From the cell containing the given text, extract its center point as (x, y) coordinate. 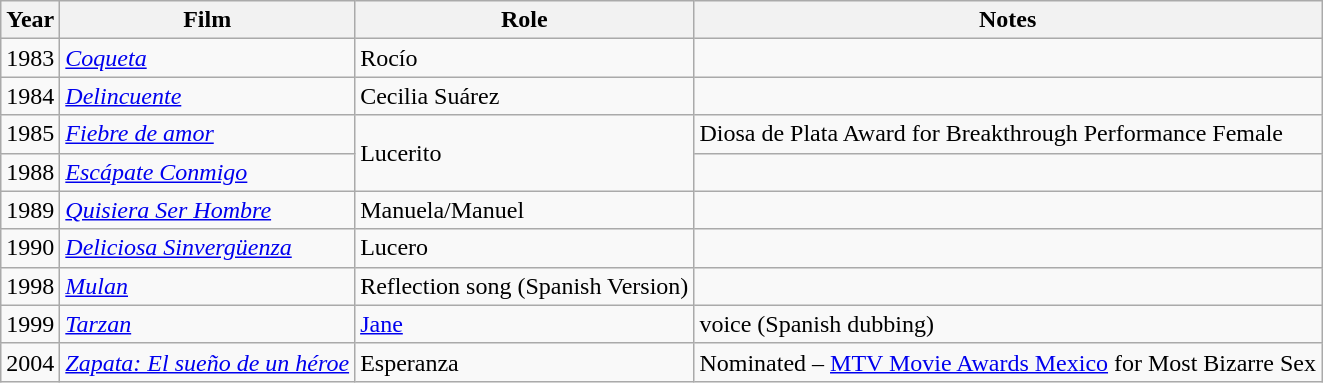
Nominated – MTV Movie Awards Mexico for Most Bizarre Sex (1008, 362)
Cecilia Suárez (524, 96)
1999 (30, 324)
Zapata: El sueño de un héroe (208, 362)
Notes (1008, 20)
Jane (524, 324)
1989 (30, 210)
1998 (30, 286)
Coqueta (208, 58)
Tarzan (208, 324)
Film (208, 20)
Manuela/Manuel (524, 210)
Escápate Conmigo (208, 172)
1985 (30, 134)
Lucerito (524, 153)
Deliciosa Sinvergüenza (208, 248)
Year (30, 20)
Delincuente (208, 96)
voice (Spanish dubbing) (1008, 324)
Esperanza (524, 362)
Reflection song (Spanish Version) (524, 286)
1984 (30, 96)
Fiebre de amor (208, 134)
Role (524, 20)
Mulan (208, 286)
1990 (30, 248)
Diosa de Plata Award for Breakthrough Performance Female (1008, 134)
1988 (30, 172)
1983 (30, 58)
Rocío (524, 58)
Lucero (524, 248)
2004 (30, 362)
Quisiera Ser Hombre (208, 210)
